Locate the cell with the specified text and output its (X, Y) center coordinate. 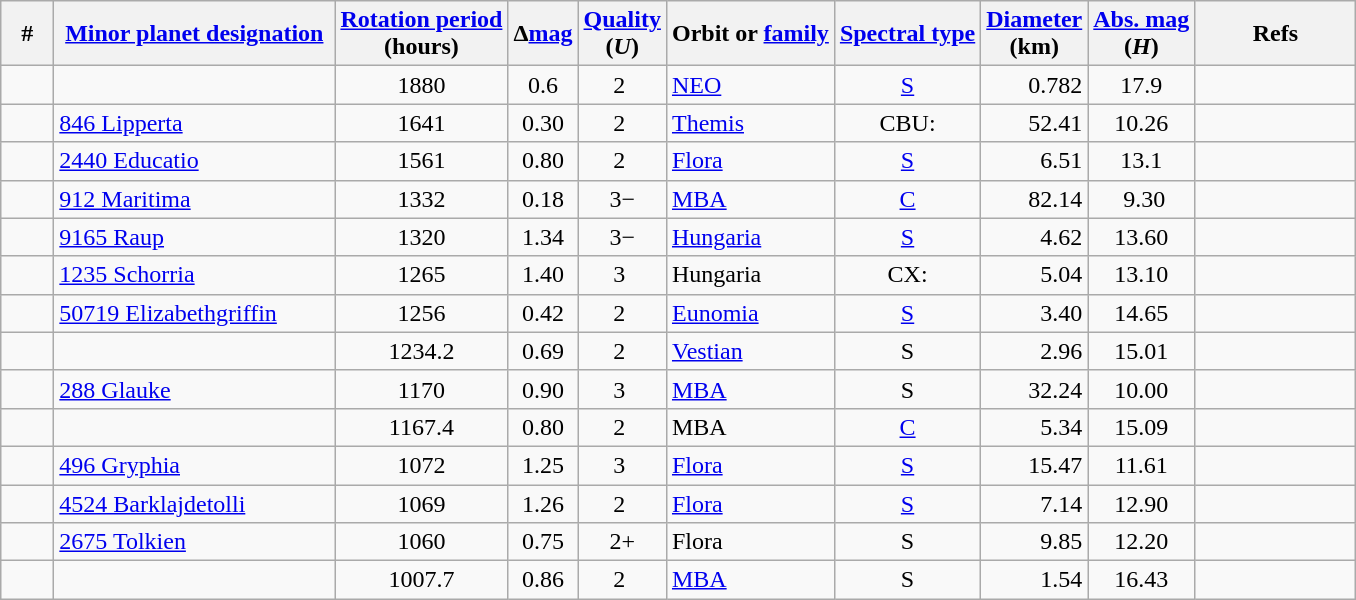
288 Glauke (194, 389)
1256 (422, 313)
2675 Tolkien (194, 542)
4.62 (1034, 237)
496 Gryphia (194, 465)
5.34 (1034, 427)
0.75 (543, 542)
12.20 (1142, 542)
Rotation period(hours) (422, 34)
6.51 (1034, 161)
1561 (422, 161)
1880 (422, 85)
1235 Schorria (194, 275)
1.34 (543, 237)
13.60 (1142, 237)
5.04 (1034, 275)
14.65 (1142, 313)
1265 (422, 275)
0.86 (543, 580)
9.85 (1034, 542)
0.69 (543, 351)
Themis (750, 123)
12.90 (1142, 503)
1332 (422, 199)
1641 (422, 123)
846 Lipperta (194, 123)
32.24 (1034, 389)
4524 Barklajdetolli (194, 503)
Refs (1276, 34)
52.41 (1034, 123)
82.14 (1034, 199)
10.00 (1142, 389)
1320 (422, 237)
0.42 (543, 313)
13.1 (1142, 161)
9165 Raup (194, 237)
Spectral type (907, 34)
15.47 (1034, 465)
1.40 (543, 275)
# (28, 34)
1167.4 (422, 427)
15.09 (1142, 427)
1007.7 (422, 580)
0.6 (543, 85)
Abs. mag(H) (1142, 34)
1060 (422, 542)
16.43 (1142, 580)
Orbit or family (750, 34)
CX: (907, 275)
1069 (422, 503)
2440 Educatio (194, 161)
7.14 (1034, 503)
Diameter(km) (1034, 34)
11.61 (1142, 465)
1072 (422, 465)
Minor planet designation (194, 34)
Eunomia (750, 313)
Quality(U) (622, 34)
1170 (422, 389)
13.10 (1142, 275)
CBU: (907, 123)
9.30 (1142, 199)
0.30 (543, 123)
0.18 (543, 199)
NEO (750, 85)
1.54 (1034, 580)
912 Maritima (194, 199)
1234.2 (422, 351)
3.40 (1034, 313)
17.9 (1142, 85)
0.782 (1034, 85)
Δmag (543, 34)
1.26 (543, 503)
Vestian (750, 351)
10.26 (1142, 123)
15.01 (1142, 351)
1.25 (543, 465)
0.90 (543, 389)
2.96 (1034, 351)
50719 Elizabethgriffin (194, 313)
2+ (622, 542)
